Return the [X, Y] coordinate for the center point of the cell that contains the specified text.  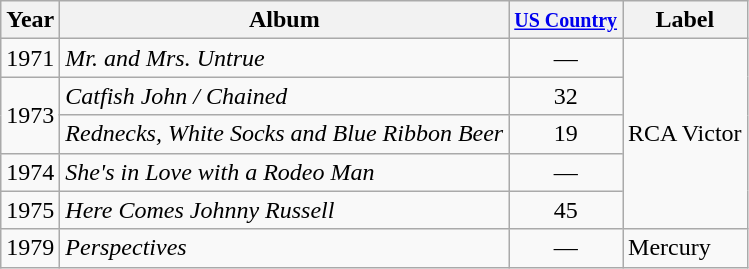
Year [30, 20]
1971 [30, 58]
1974 [30, 172]
1973 [30, 115]
Perspectives [284, 248]
45 [566, 210]
Catfish John / Chained [284, 96]
1975 [30, 210]
Mercury [686, 248]
Album [284, 20]
US Country [566, 20]
Rednecks, White Socks and Blue Ribbon Beer [284, 134]
19 [566, 134]
32 [566, 96]
She's in Love with a Rodeo Man [284, 172]
1979 [30, 248]
RCA Victor [686, 134]
Here Comes Johnny Russell [284, 210]
Label [686, 20]
Mr. and Mrs. Untrue [284, 58]
